Return (x, y) of the center of cell containing provided text 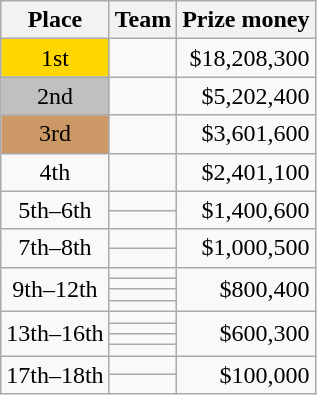
Place (55, 20)
1st (55, 58)
$5,202,400 (246, 96)
5th–6th (55, 210)
9th–12th (55, 289)
2nd (55, 96)
$1,400,600 (246, 210)
Prize money (246, 20)
Team (143, 20)
$100,000 (246, 375)
7th–8th (55, 248)
$800,400 (246, 289)
3rd (55, 134)
$1,000,500 (246, 248)
$2,401,100 (246, 172)
17th–18th (55, 375)
$3,601,600 (246, 134)
4th (55, 172)
$600,300 (246, 333)
$18,208,300 (246, 58)
13th–16th (55, 333)
